Return the (X, Y) coordinate for the center point of the cell that contains the specified text.  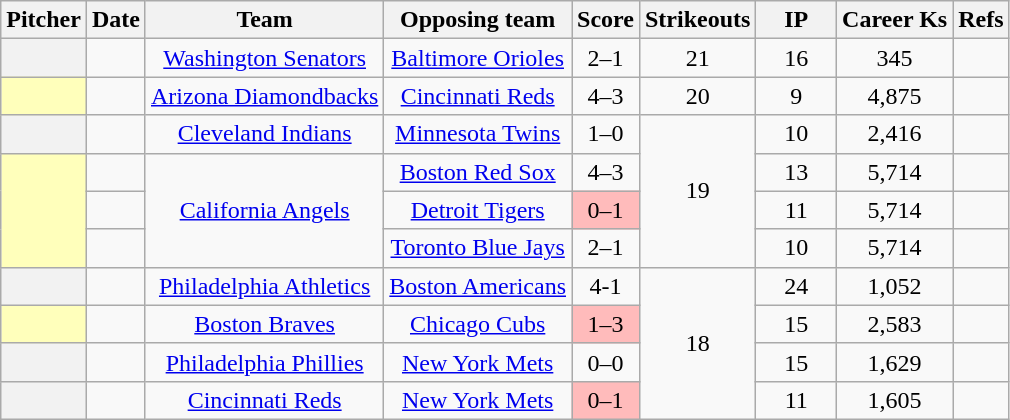
Cleveland Indians (264, 134)
Refs (981, 20)
Philadelphia Athletics (264, 286)
Chicago Cubs (478, 324)
1–0 (606, 134)
Boston Americans (478, 286)
Pitcher (44, 20)
24 (796, 286)
Career Ks (895, 20)
18 (697, 343)
1,629 (895, 362)
9 (796, 96)
13 (796, 172)
Boston Red Sox (478, 172)
2,416 (895, 134)
Detroit Tigers (478, 210)
Team (264, 20)
Toronto Blue Jays (478, 248)
Washington Senators (264, 58)
20 (697, 96)
1,605 (895, 400)
Date (116, 20)
0–0 (606, 362)
2,583 (895, 324)
19 (697, 191)
4,875 (895, 96)
Philadelphia Phillies (264, 362)
1–3 (606, 324)
4-1 (606, 286)
California Angels (264, 210)
21 (697, 58)
Boston Braves (264, 324)
Arizona Diamondbacks (264, 96)
16 (796, 58)
1,052 (895, 286)
Strikeouts (697, 20)
345 (895, 58)
Baltimore Orioles (478, 58)
Score (606, 20)
IP (796, 20)
Minnesota Twins (478, 134)
Opposing team (478, 20)
